Return the (X, Y) coordinate for the center point of the cell that contains the specified text.  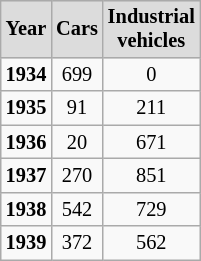
1937 (26, 176)
Industrialvehicles (152, 29)
1938 (26, 209)
851 (152, 176)
671 (152, 142)
211 (152, 108)
1934 (26, 75)
542 (77, 209)
Cars (77, 29)
270 (77, 176)
1939 (26, 243)
1936 (26, 142)
729 (152, 209)
699 (77, 75)
562 (152, 243)
91 (77, 108)
372 (77, 243)
Year (26, 29)
1935 (26, 108)
0 (152, 75)
20 (77, 142)
